Output the [x, y] coordinate of the center of the cell containing the given text.  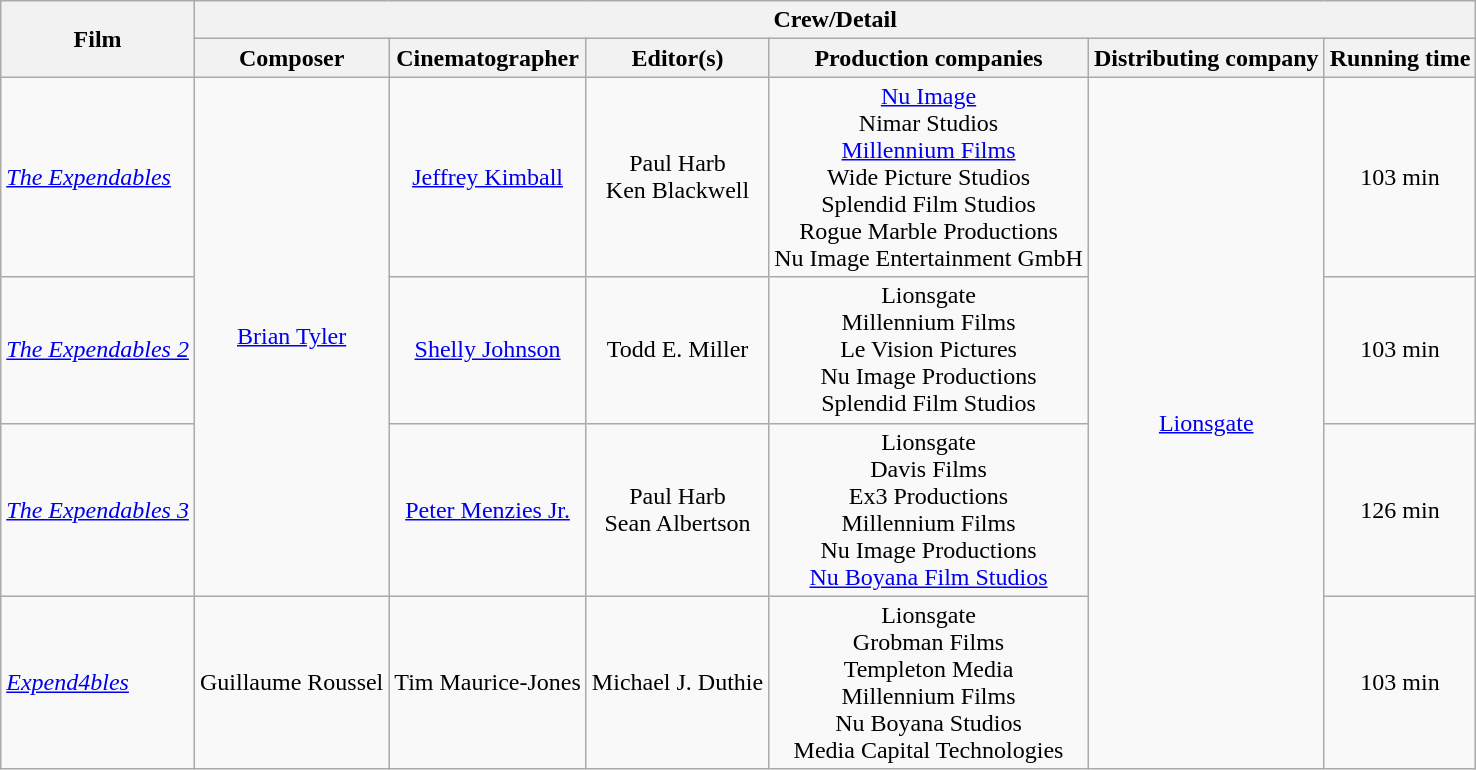
Film [98, 39]
Todd E. Miller [677, 350]
Peter Menzies Jr. [488, 510]
Tim Maurice-Jones [488, 682]
Lionsgate [1206, 423]
126 min [1400, 510]
Expend4bles [98, 682]
The Expendables 2 [98, 350]
Nu ImageNimar StudiosMillennium FilmsWide Picture StudiosSplendid Film StudiosRogue Marble ProductionsNu Image Entertainment GmbH [929, 177]
Guillaume Roussel [291, 682]
The Expendables [98, 177]
Distributing company [1206, 58]
Production companies [929, 58]
Brian Tyler [291, 336]
LionsgateGrobman FilmsTempleton MediaMillennium FilmsNu Boyana StudiosMedia Capital Technologies [929, 682]
Paul HarbKen Blackwell [677, 177]
Running time [1400, 58]
Composer [291, 58]
Editor(s) [677, 58]
LionsgateDavis FilmsEx3 ProductionsMillennium FilmsNu Image ProductionsNu Boyana Film Studios [929, 510]
LionsgateMillennium FilmsLe Vision PicturesNu Image ProductionsSplendid Film Studios [929, 350]
Jeffrey Kimball [488, 177]
The Expendables 3 [98, 510]
Shelly Johnson [488, 350]
Paul HarbSean Albertson [677, 510]
Crew/Detail [834, 20]
Cinematographer [488, 58]
Michael J. Duthie [677, 682]
